Scan for the cell matching the given text and deliver its [x, y] coordinate at center. 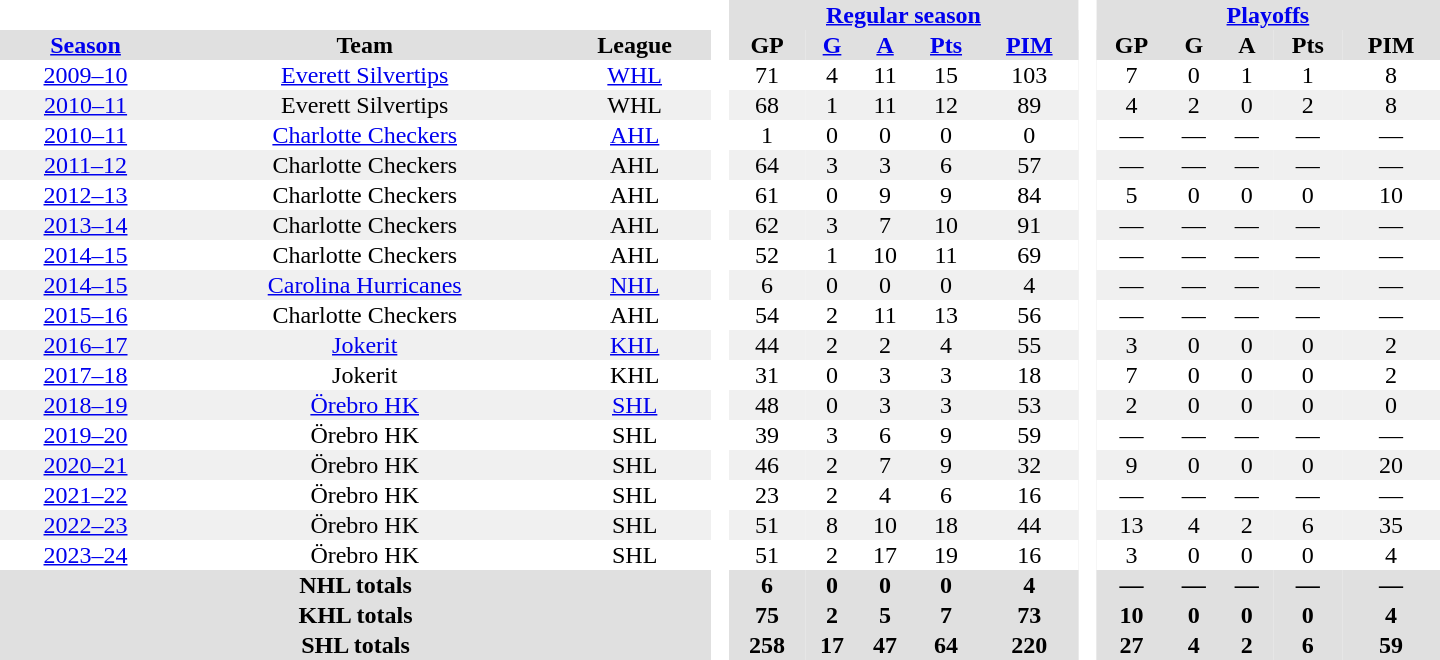
2018–19 [86, 405]
91 [1029, 225]
35 [1391, 525]
Playoffs [1268, 15]
2013–14 [86, 225]
75 [768, 615]
Season [86, 45]
SHL totals [356, 645]
57 [1029, 165]
Regular season [904, 15]
69 [1029, 255]
53 [1029, 405]
20 [1391, 465]
61 [768, 195]
2022–23 [86, 525]
32 [1029, 465]
54 [768, 315]
2021–22 [86, 495]
Carolina Hurricanes [364, 285]
46 [768, 465]
2012–13 [86, 195]
84 [1029, 195]
2015–16 [86, 315]
52 [768, 255]
Team [364, 45]
73 [1029, 615]
31 [768, 375]
39 [768, 435]
68 [768, 105]
47 [886, 645]
23 [768, 495]
55 [1029, 345]
19 [946, 555]
258 [768, 645]
2011–12 [86, 165]
103 [1029, 75]
2017–18 [86, 375]
NHL totals [356, 585]
2019–20 [86, 435]
League [634, 45]
62 [768, 225]
56 [1029, 315]
15 [946, 75]
27 [1132, 645]
2020–21 [86, 465]
71 [768, 75]
2023–24 [86, 555]
NHL [634, 285]
12 [946, 105]
48 [768, 405]
2016–17 [86, 345]
KHL totals [356, 615]
89 [1029, 105]
220 [1029, 645]
2009–10 [86, 75]
